Scan for the cell matching the given text and deliver its (x, y) coordinate at center. 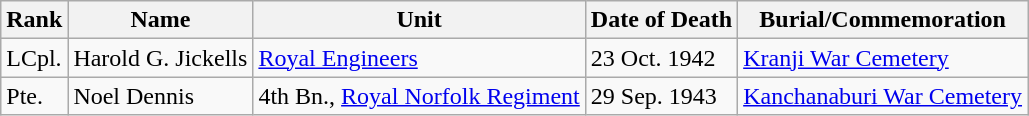
Noel Dennis (160, 96)
Kanchanaburi War Cemetery (883, 96)
4th Bn., Royal Norfolk Regiment (419, 96)
Kranji War Cemetery (883, 58)
Royal Engineers (419, 58)
Pte. (34, 96)
Harold G. Jickells (160, 58)
Unit (419, 20)
LCpl. (34, 58)
Burial/Commemoration (883, 20)
Name (160, 20)
29 Sep. 1943 (661, 96)
Rank (34, 20)
Date of Death (661, 20)
23 Oct. 1942 (661, 58)
